Find where the given text appears and provide that cell's center as (X, Y) coordinate. 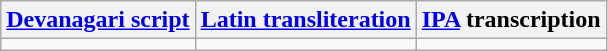
IPA transcription (511, 20)
Devanagari script (98, 20)
Latin transliteration (306, 20)
